Locate the cell with the specified text and output its (x, y) center coordinate. 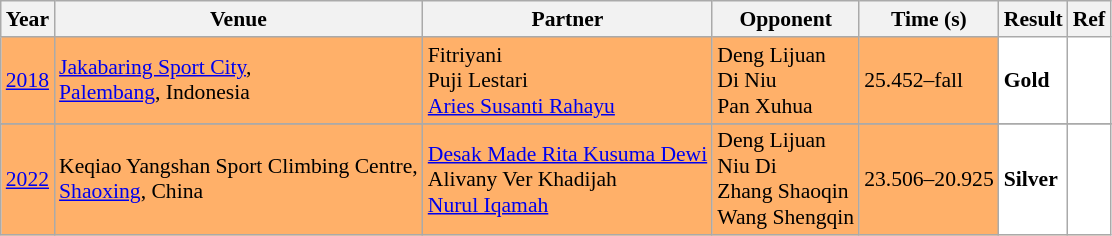
Fitriyani Puji Lestari Aries Susanti Rahayu (568, 80)
23.506–20.925 (929, 179)
Result (1034, 19)
Venue (238, 19)
Jakabaring Sport City, Palembang, Indonesia (238, 80)
Deng Lijuan Niu Di Zhang Shaoqin Wang Shengqin (786, 179)
Keqiao Yangshan Sport Climbing Centre, Shaoxing, China (238, 179)
Partner (568, 19)
Opponent (786, 19)
Desak Made Rita Kusuma Dewi Alivany Ver Khadijah Nurul Iqamah (568, 179)
Year (28, 19)
Ref (1089, 19)
Deng Lijuan Di Niu Pan Xuhua (786, 80)
Silver (1034, 179)
25.452–fall (929, 80)
2022 (28, 179)
2018 (28, 80)
Gold (1034, 80)
Time (s) (929, 19)
